Pinpoint the cell where the given text exists, returning its (x, y) midpoint coordinate. 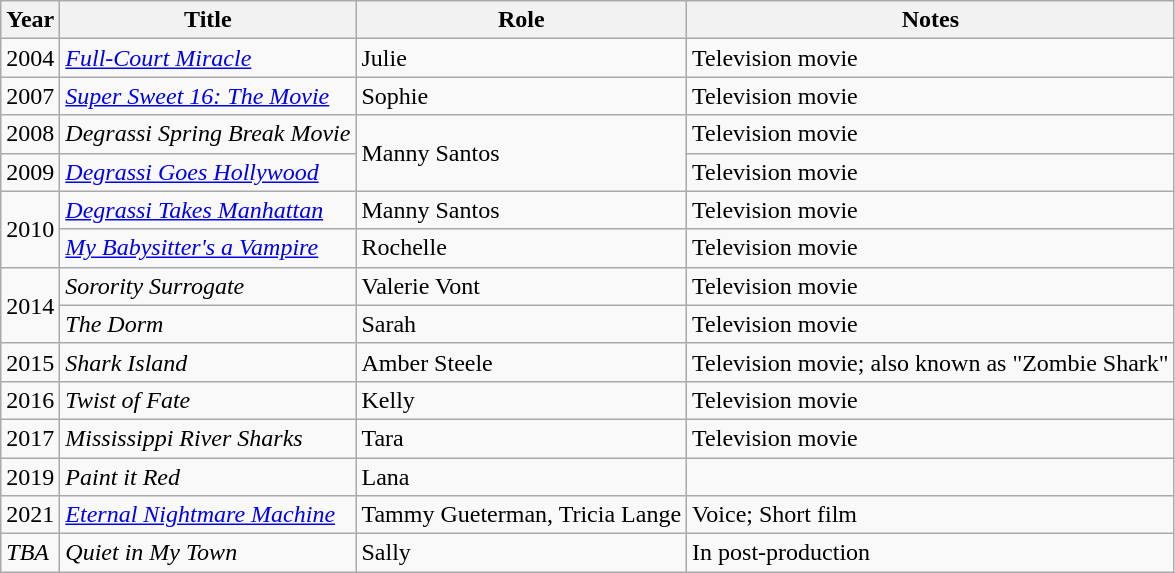
TBA (30, 553)
Degrassi Spring Break Movie (208, 134)
2010 (30, 229)
Role (522, 20)
Tara (522, 438)
Super Sweet 16: The Movie (208, 96)
Rochelle (522, 248)
Notes (931, 20)
2009 (30, 172)
In post-production (931, 553)
2004 (30, 58)
Tammy Gueterman, Tricia Lange (522, 515)
Title (208, 20)
The Dorm (208, 324)
Kelly (522, 400)
My Babysitter's a Vampire (208, 248)
2019 (30, 477)
Eternal Nightmare Machine (208, 515)
Voice; Short film (931, 515)
Sally (522, 553)
Sophie (522, 96)
Lana (522, 477)
2007 (30, 96)
Valerie Vont (522, 286)
Quiet in My Town (208, 553)
2014 (30, 305)
Sorority Surrogate (208, 286)
2008 (30, 134)
Amber Steele (522, 362)
Julie (522, 58)
Year (30, 20)
2017 (30, 438)
Sarah (522, 324)
2016 (30, 400)
2015 (30, 362)
Television movie; also known as "Zombie Shark" (931, 362)
Full-Court Miracle (208, 58)
Twist of Fate (208, 400)
Degrassi Goes Hollywood (208, 172)
Shark Island (208, 362)
Degrassi Takes Manhattan (208, 210)
Paint it Red (208, 477)
2021 (30, 515)
Mississippi River Sharks (208, 438)
